Search for the cell housing the specified text and yield its [x, y] center coordinate. 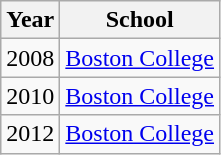
2010 [30, 96]
2012 [30, 134]
Year [30, 20]
2008 [30, 58]
School [140, 20]
